Search for the cell housing the specified text and yield its (x, y) center coordinate. 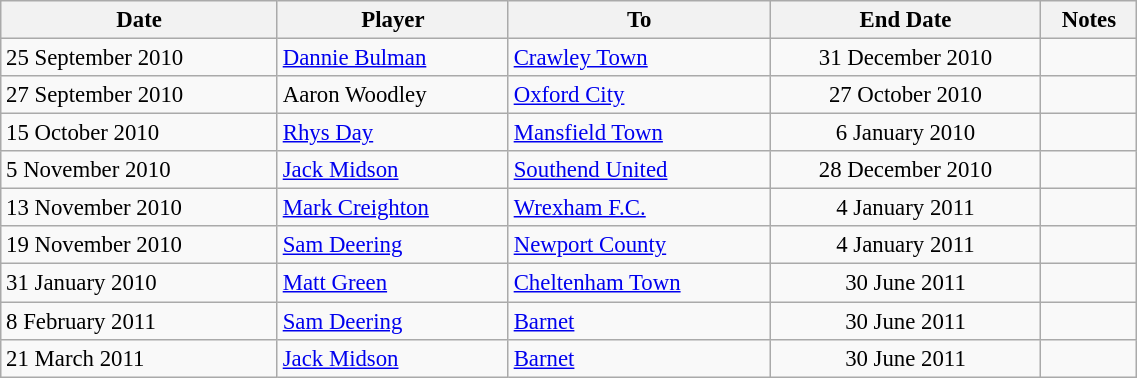
Mark Creighton (392, 208)
21 March 2011 (140, 358)
8 February 2011 (140, 321)
25 September 2010 (140, 58)
Player (392, 20)
Dannie Bulman (392, 58)
13 November 2010 (140, 208)
Mansfield Town (639, 133)
To (639, 20)
27 September 2010 (140, 95)
Oxford City (639, 95)
27 October 2010 (906, 95)
End Date (906, 20)
Matt Green (392, 283)
Cheltenham Town (639, 283)
Notes (1089, 20)
6 January 2010 (906, 133)
Crawley Town (639, 58)
Southend United (639, 170)
Newport County (639, 245)
Date (140, 20)
19 November 2010 (140, 245)
31 December 2010 (906, 58)
5 November 2010 (140, 170)
Rhys Day (392, 133)
31 January 2010 (140, 283)
28 December 2010 (906, 170)
Wrexham F.C. (639, 208)
15 October 2010 (140, 133)
Aaron Woodley (392, 95)
